Find where the given text appears and provide that cell's center as (X, Y) coordinate. 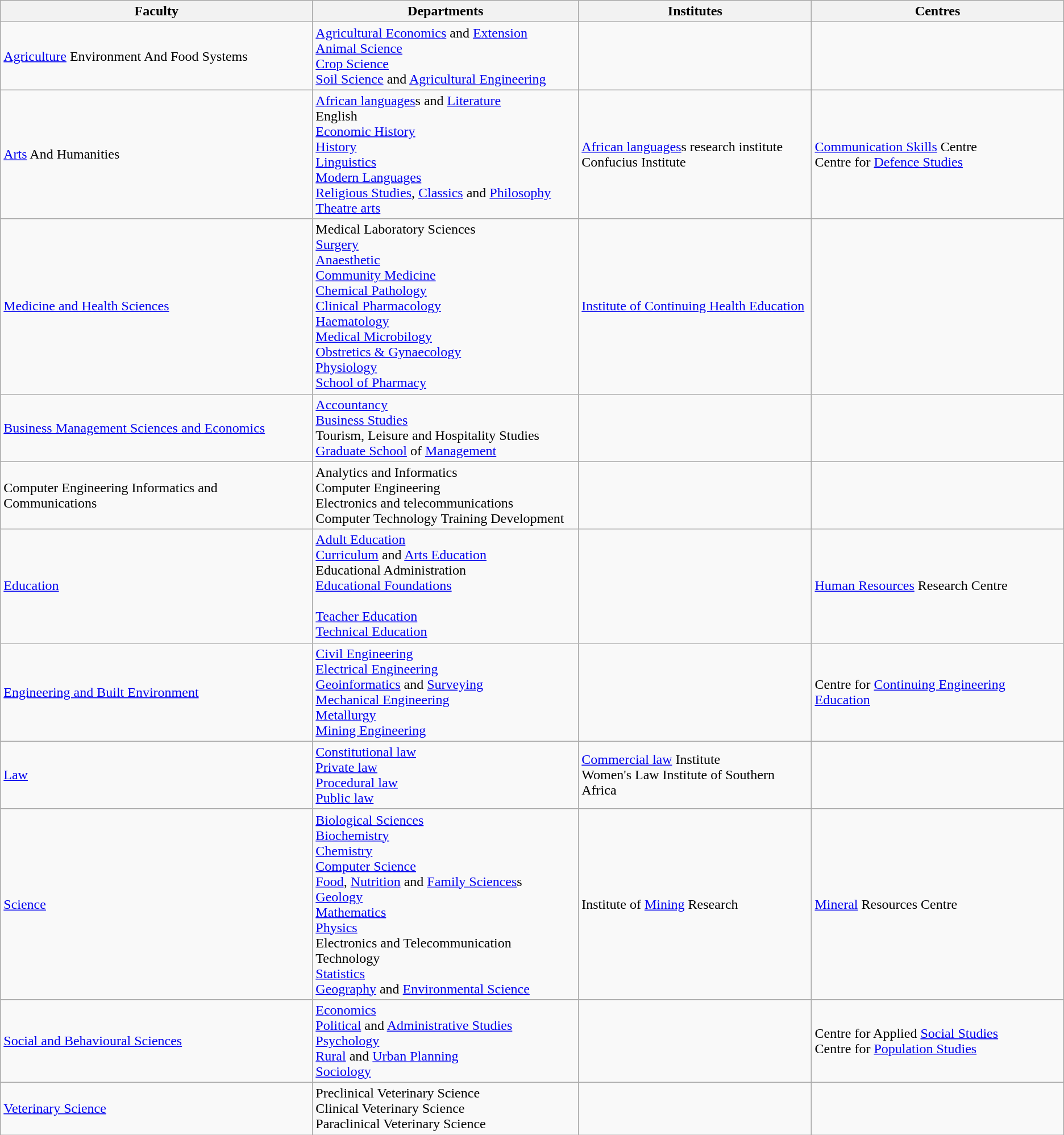
Institute of Mining Research (695, 904)
Human Resources Research Centre (938, 586)
Social and Behavioural Sciences (157, 1041)
Adult EducationCurriculum and Arts EducationEducational AdministrationEducational FoundationsTeacher EducationTechnical Education (446, 586)
African languagess and LiteratureEnglishEconomic HistoryHistoryLinguisticsModern LanguagesReligious Studies, Classics and PhilosophyTheatre arts (446, 155)
Agricultural Economics and ExtensionAnimal ScienceCrop ScienceSoil Science and Agricultural Engineering (446, 56)
Medicine and Health Sciences (157, 306)
Analytics and InformaticsComputer EngineeringElectronics and telecommunicationsComputer Technology Training Development (446, 496)
African languagess research instituteConfucius Institute (695, 155)
Preclinical Veterinary ScienceClinical Veterinary ScienceParaclinical Veterinary Science (446, 1108)
Mineral Resources Centre (938, 904)
Science (157, 904)
AccountancyBusiness StudiesTourism, Leisure and Hospitality StudiesGraduate School of Management (446, 427)
Faculty (157, 11)
Centre for Continuing Engineering Education (938, 692)
Arts And Humanities (157, 155)
Departments (446, 11)
Engineering and Built Environment (157, 692)
Agriculture Environment And Food Systems (157, 56)
Computer Engineering Informatics and Communications (157, 496)
Civil EngineeringElectrical EngineeringGeoinformatics and SurveyingMechanical EngineeringMetallurgyMining Engineering (446, 692)
Commercial law InstituteWomen's Law Institute of Southern Africa (695, 775)
Education (157, 586)
Business Management Sciences and Economics (157, 427)
EconomicsPolitical and Administrative StudiesPsychologyRural and Urban PlanningSociology (446, 1041)
Institutes (695, 11)
Centre for Applied Social StudiesCentre for Population Studies (938, 1041)
Centres (938, 11)
Constitutional lawPrivate lawProcedural lawPublic law (446, 775)
Communication Skills CentreCentre for Defence Studies (938, 155)
Law (157, 775)
Veterinary Science (157, 1108)
Institute of Continuing Health Education (695, 306)
